Pinpoint the cell where the given text exists, returning its (X, Y) midpoint coordinate. 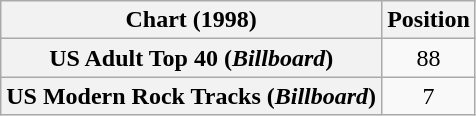
7 (429, 96)
Chart (1998) (192, 20)
US Adult Top 40 (Billboard) (192, 58)
88 (429, 58)
Position (429, 20)
US Modern Rock Tracks (Billboard) (192, 96)
